Scan for the cell matching the given text and deliver its (x, y) coordinate at center. 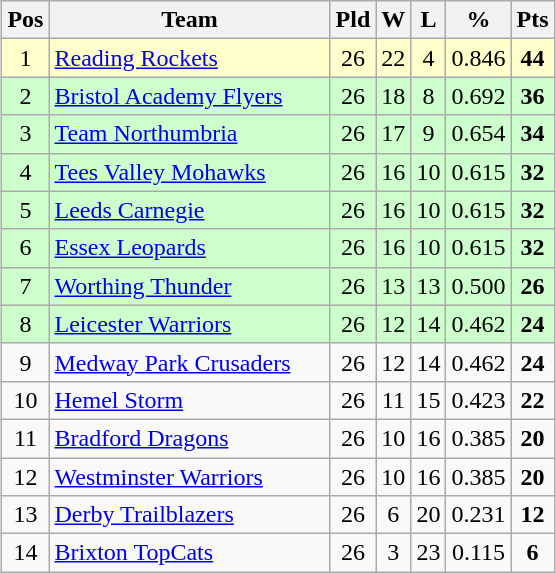
0.231 (478, 515)
0.846 (478, 58)
0.654 (478, 134)
15 (428, 400)
Essex Leopards (190, 248)
0.500 (478, 286)
Worthing Thunder (190, 286)
Hemel Storm (190, 400)
Leeds Carnegie (190, 210)
Team Northumbria (190, 134)
7 (26, 286)
Team (190, 20)
Tees Valley Mohawks (190, 172)
Reading Rockets (190, 58)
Pos (26, 20)
Derby Trailblazers (190, 515)
44 (532, 58)
34 (532, 134)
0.692 (478, 96)
Brixton TopCats (190, 553)
Westminster Warriors (190, 477)
36 (532, 96)
W (394, 20)
1 (26, 58)
L (428, 20)
Bradford Dragons (190, 438)
17 (394, 134)
Medway Park Crusaders (190, 362)
5 (26, 210)
23 (428, 553)
Leicester Warriors (190, 324)
Bristol Academy Flyers (190, 96)
Pld (353, 20)
0.115 (478, 553)
2 (26, 96)
Pts (532, 20)
0.423 (478, 400)
18 (394, 96)
% (478, 20)
